Find where the given text appears and provide that cell's center as (x, y) coordinate. 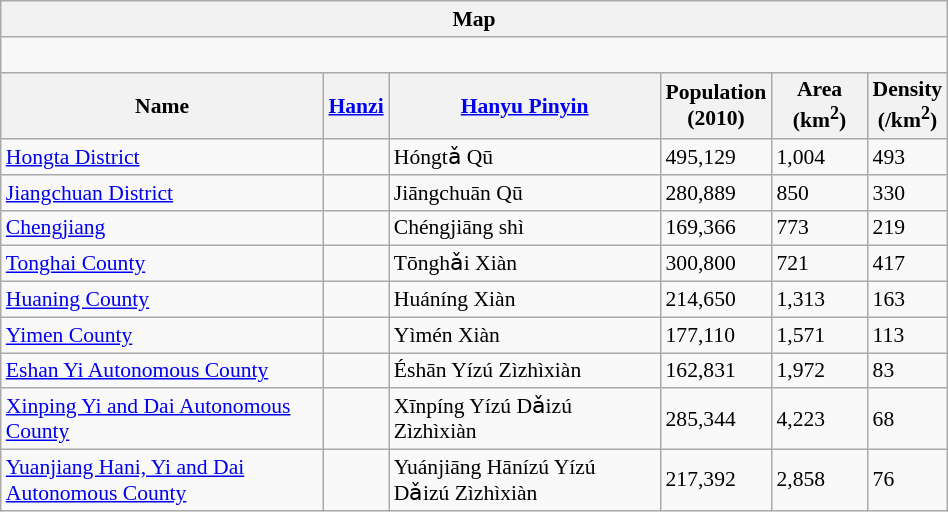
Hóngtǎ Qū (525, 157)
1,972 (819, 371)
Jiāngchuān Qū (525, 193)
Xīnpíng Yízú Dǎizú Zìzhìxiàn (525, 420)
Huaning County (162, 300)
417 (908, 264)
280,889 (716, 193)
Map (474, 19)
214,650 (716, 300)
300,800 (716, 264)
493 (908, 157)
177,110 (716, 335)
68 (908, 420)
169,366 (716, 228)
Population(2010) (716, 106)
1,571 (819, 335)
285,344 (716, 420)
495,129 (716, 157)
Eshan Yi Autonomous County (162, 371)
83 (908, 371)
773 (819, 228)
Éshān Yízú Zìzhìxiàn (525, 371)
113 (908, 335)
Yìmén Xiàn (525, 335)
Tōnghǎi Xiàn (525, 264)
Yuánjiāng Hānízú Yízú Dǎizú Zìzhìxiàn (525, 480)
Yimen County (162, 335)
219 (908, 228)
Huáníng Xiàn (525, 300)
162,831 (716, 371)
Hongta District (162, 157)
721 (819, 264)
163 (908, 300)
Name (162, 106)
Yuanjiang Hani, Yi and Dai Autonomous County (162, 480)
Chéngjiāng shì (525, 228)
330 (908, 193)
1,004 (819, 157)
2,858 (819, 480)
4,223 (819, 420)
1,313 (819, 300)
Xinping Yi and Dai Autonomous County (162, 420)
Jiangchuan District (162, 193)
Density(/km2) (908, 106)
Hanzi (356, 106)
Hanyu Pinyin (525, 106)
Area (km2) (819, 106)
Tonghai County (162, 264)
Chengjiang (162, 228)
76 (908, 480)
850 (819, 193)
217,392 (716, 480)
